Locate the cell with the specified text and output its [x, y] center coordinate. 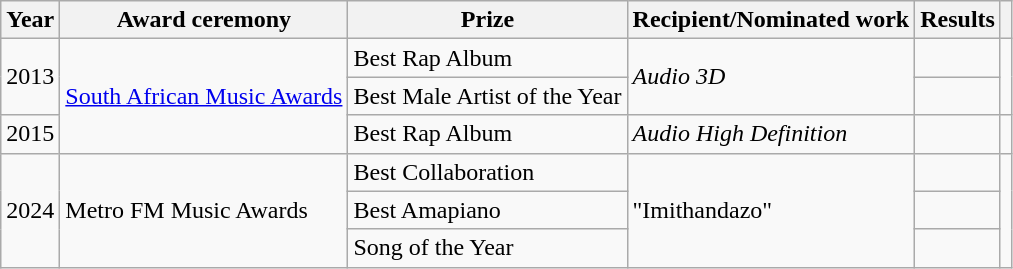
2013 [30, 77]
Award ceremony [204, 20]
Results [958, 20]
2015 [30, 134]
Audio High Definition [771, 134]
Recipient/Nominated work [771, 20]
2024 [30, 210]
Song of the Year [488, 248]
Metro FM Music Awards [204, 210]
Audio 3D [771, 77]
Best Male Artist of the Year [488, 96]
Year [30, 20]
Best Collaboration [488, 172]
Best Amapiano [488, 210]
Prize [488, 20]
South African Music Awards [204, 96]
"Imithandazo" [771, 210]
